Pinpoint the cell where the given text exists, returning its [x, y] midpoint coordinate. 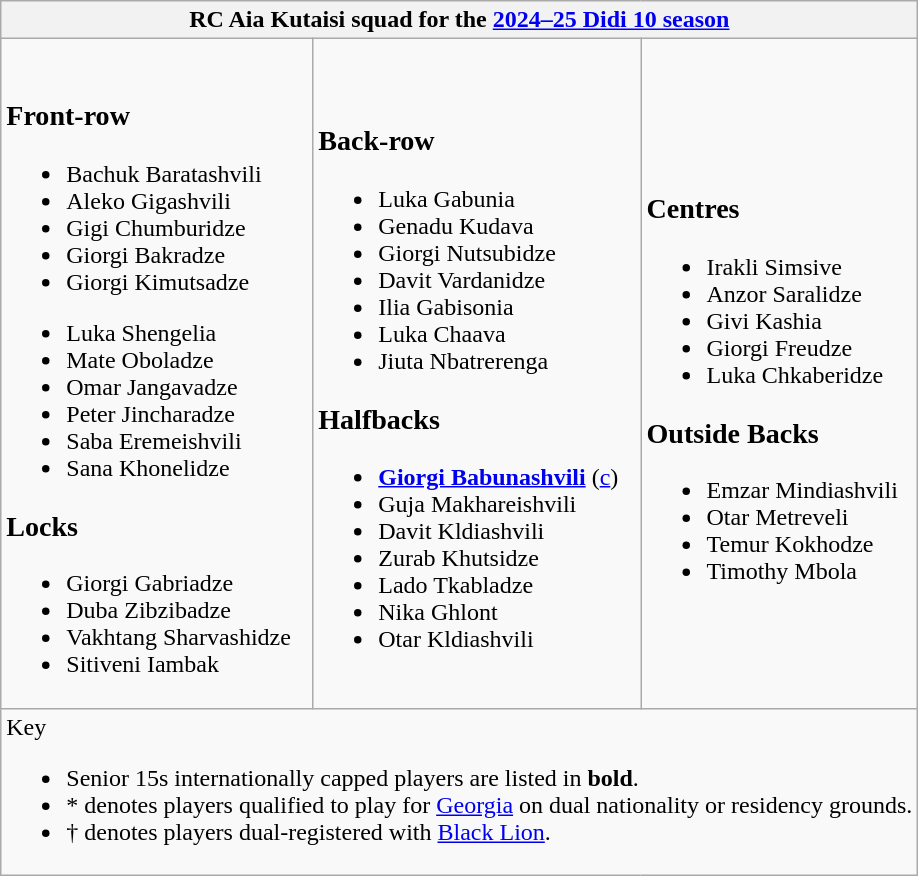
RC Aia Kutaisi squad for the 2024–25 Didi 10 season [460, 20]
